Return the (X, Y) coordinate for the center point of the cell that contains the specified text.  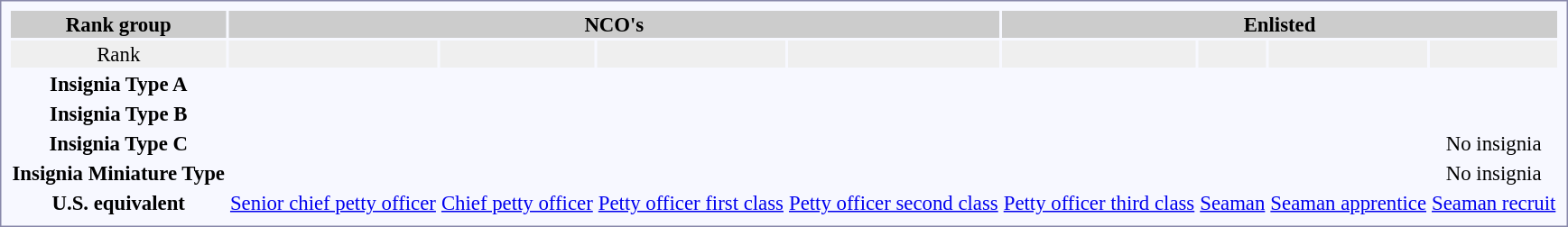
Insignia Miniature Type (118, 173)
Petty officer third class (1099, 203)
Petty officer second class (894, 203)
Enlisted (1280, 24)
NCO's (614, 24)
Insignia Type C (118, 143)
Insignia Type A (118, 84)
Seaman recruit (1494, 203)
U.S. equivalent (118, 203)
Senior chief petty officer (332, 203)
Seaman apprentice (1349, 203)
Chief petty officer (516, 203)
Rank group (118, 24)
Insignia Type B (118, 113)
Petty officer first class (691, 203)
Seaman (1233, 203)
Rank (118, 54)
